Detect which cell encompasses the target text, then output its [X, Y] center coordinate. 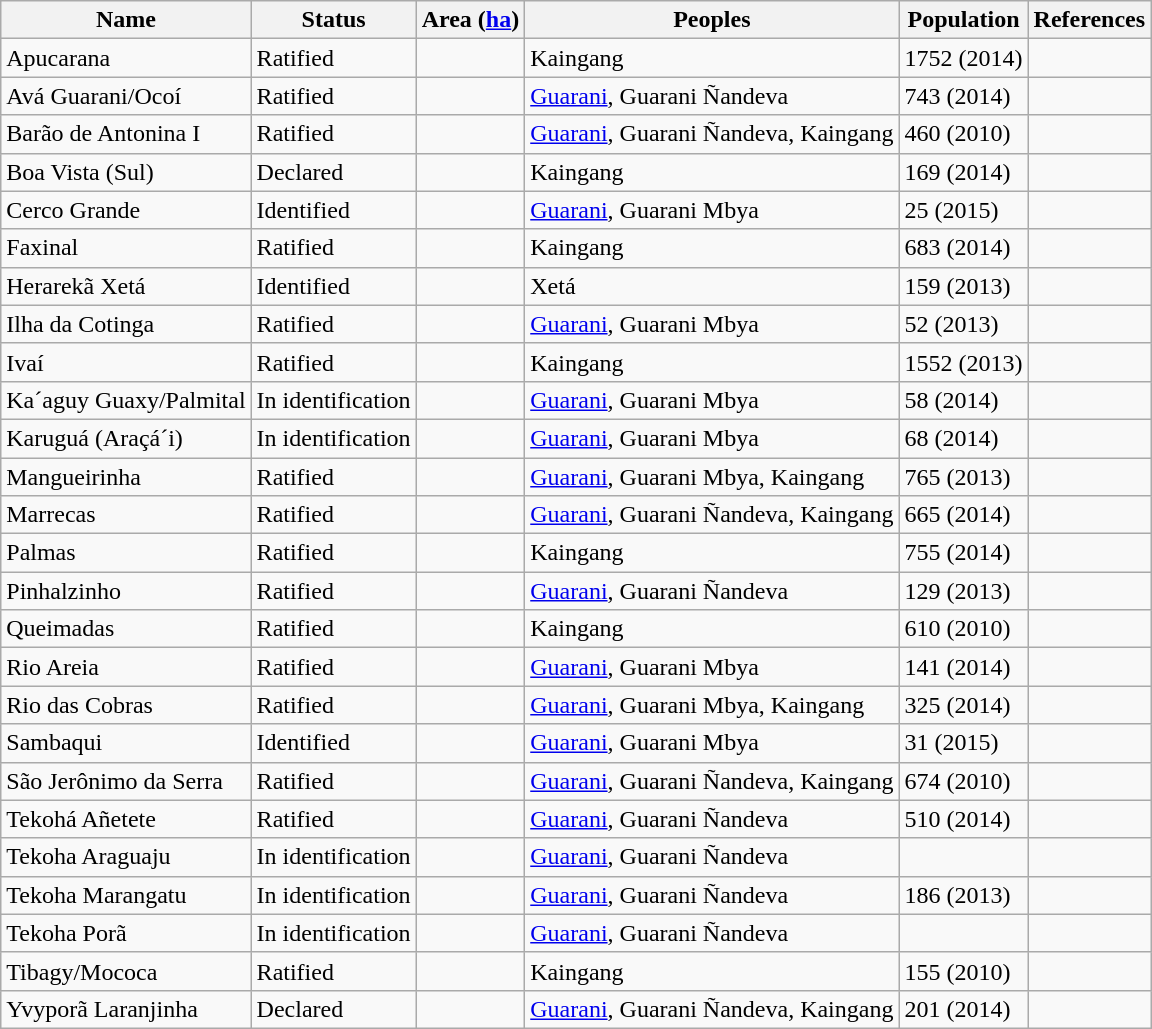
Mangueirinha [126, 477]
683 (2014) [964, 248]
Apucarana [126, 58]
Ivaí [126, 362]
169 (2014) [964, 172]
674 (2010) [964, 781]
1552 (2013) [964, 362]
Barão de Antonina I [126, 134]
Tekohá Añetete [126, 819]
Avá Guarani/Ocoí [126, 96]
460 (2010) [964, 134]
155 (2010) [964, 971]
Ka´aguy Guaxy/Palmital [126, 400]
743 (2014) [964, 96]
141 (2014) [964, 667]
31 (2015) [964, 743]
129 (2013) [964, 591]
1752 (2014) [964, 58]
25 (2015) [964, 210]
Boa Vista (Sul) [126, 172]
References [1090, 20]
610 (2010) [964, 629]
Ilha da Cotinga [126, 324]
68 (2014) [964, 438]
Population [964, 20]
755 (2014) [964, 553]
665 (2014) [964, 515]
510 (2014) [964, 819]
Karuguá (Araçá´i) [126, 438]
Xetá [712, 286]
201 (2014) [964, 1009]
Cerco Grande [126, 210]
Tibagy/Mococa [126, 971]
52 (2013) [964, 324]
Tekoha Araguaju [126, 857]
Name [126, 20]
Peoples [712, 20]
Rio Areia [126, 667]
Marrecas [126, 515]
Rio das Cobras [126, 705]
Palmas [126, 553]
Status [334, 20]
Herarekã Xetá [126, 286]
Tekoha Porã [126, 933]
São Jerônimo da Serra [126, 781]
325 (2014) [964, 705]
Pinhalzinho [126, 591]
186 (2013) [964, 895]
Area (ha) [470, 20]
Tekoha Marangatu [126, 895]
Yvyporã Laranjinha [126, 1009]
Queimadas [126, 629]
159 (2013) [964, 286]
Faxinal [126, 248]
Sambaqui [126, 743]
765 (2013) [964, 477]
58 (2014) [964, 400]
